Output the (X, Y) coordinate of the center of the cell containing the given text.  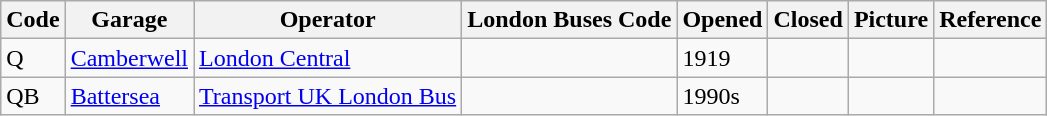
Opened (722, 20)
1919 (722, 58)
Picture (890, 20)
London Buses Code (570, 20)
Operator (328, 20)
London Central (328, 58)
Code (33, 20)
Closed (808, 20)
Transport UK London Bus (328, 96)
Battersea (129, 96)
Camberwell (129, 58)
Q (33, 58)
Garage (129, 20)
QB (33, 96)
1990s (722, 96)
Reference (990, 20)
